Scan for the cell matching the given text and deliver its [X, Y] coordinate at center. 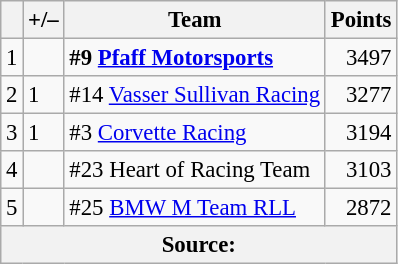
3497 [360, 58]
3 [12, 133]
3194 [360, 133]
#23 Heart of Racing Team [194, 170]
3277 [360, 95]
2872 [360, 208]
2 [12, 95]
Points [360, 20]
5 [12, 208]
Team [194, 20]
4 [12, 170]
#25 BMW M Team RLL [194, 208]
#3 Corvette Racing [194, 133]
#9 Pfaff Motorsports [194, 58]
#14 Vasser Sullivan Racing [194, 95]
Source: [199, 245]
+/– [44, 20]
3103 [360, 170]
